Identify which cell holds the provided text, then report its (X, Y) central coordinate. 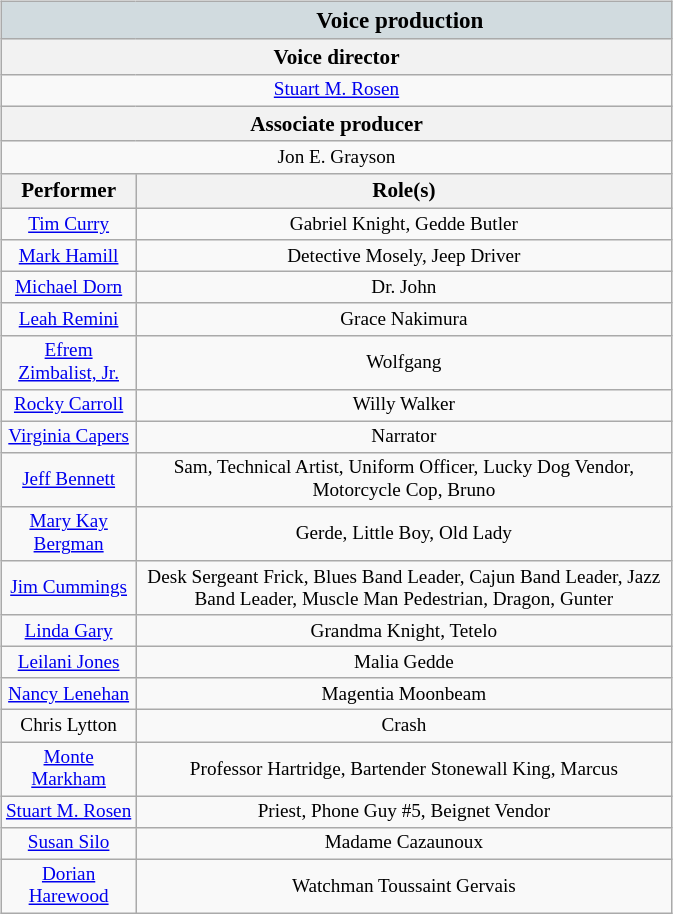
Priest, Phone Guy #5, Beignet Vendor (404, 812)
Leilani Jones (68, 663)
Susan Silo (68, 843)
Jim Cummings (68, 588)
Sam, Technical Artist, Uniform Officer, Lucky Dog Vendor, Motorcycle Cop, Bruno (404, 480)
Michael Dorn (68, 288)
Professor Hartridge, Bartender Stonewall King, Marcus (404, 769)
Rocky Carroll (68, 405)
Gerde, Little Boy, Old Lady (404, 534)
Grandma Knight, Tetelo (404, 631)
Crash (404, 726)
Detective Mosely, Jeep Driver (404, 256)
Monte Markham (68, 769)
Voice director (336, 56)
Narrator (404, 437)
Grace Nakimura (404, 319)
Gabriel Knight, Gedde Butler (404, 225)
Jon E. Grayson (336, 157)
Chris Lytton (68, 726)
Nancy Lenehan (68, 694)
Virginia Capers (68, 437)
Linda Gary (68, 631)
Mark Hamill (68, 256)
Madame Cazaunoux (404, 843)
Performer (68, 190)
Wolfgang (404, 362)
Watchman Toussaint Gervais (404, 886)
Mary Kay Bergman (68, 534)
Leah Remini (68, 319)
Jeff Bennett (68, 480)
Malia Gedde (404, 663)
Magentia Moonbeam (404, 694)
Voice production (336, 20)
Associate producer (336, 124)
Desk Sergeant Frick, Blues Band Leader, Cajun Band Leader, Jazz Band Leader, Muscle Man Pedestrian, Dragon, Gunter (404, 588)
Dorian Harewood (68, 886)
Dr. John (404, 288)
Tim Curry (68, 225)
Role(s) (404, 190)
Efrem Zimbalist, Jr. (68, 362)
Willy Walker (404, 405)
